Determine the [X, Y] coordinate at the center of the cell enclosing the given text.  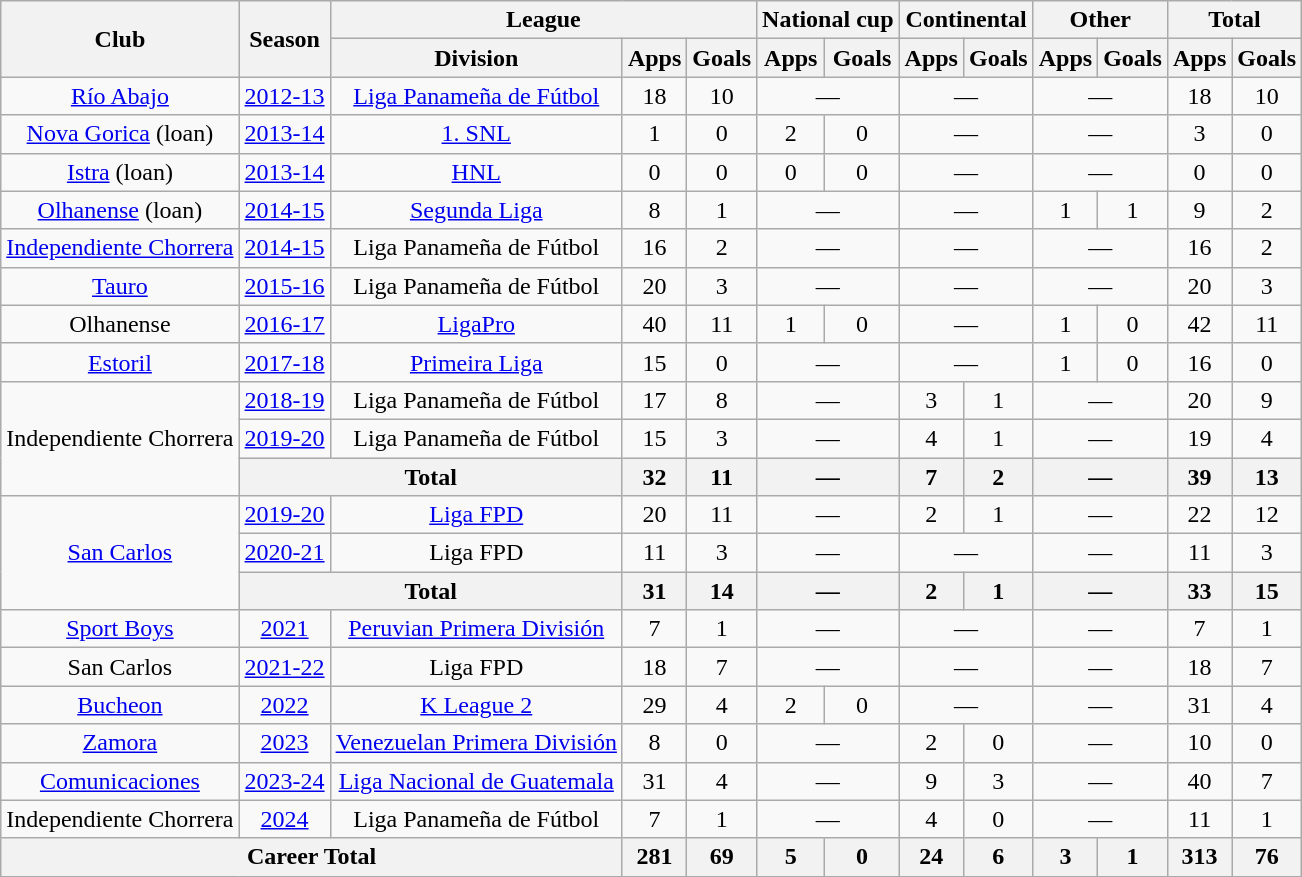
12 [1267, 515]
2024 [284, 819]
2022 [284, 705]
2021-22 [284, 667]
2015-16 [284, 286]
Olhanense [120, 324]
6 [998, 857]
42 [1199, 324]
33 [1199, 591]
Sport Boys [120, 629]
5 [791, 857]
2020-21 [284, 553]
LigaPro [476, 324]
14 [722, 591]
39 [1199, 477]
Olhanense (loan) [120, 210]
Continental [966, 20]
2012-13 [284, 96]
Division [476, 58]
19 [1199, 438]
Career Total [312, 857]
2023 [284, 743]
Comunicaciones [120, 781]
Estoril [120, 362]
22 [1199, 515]
Venezuelan Primera División [476, 743]
Istra (loan) [120, 172]
17 [654, 400]
1. SNL [476, 134]
K League 2 [476, 705]
Segunda Liga [476, 210]
69 [722, 857]
Río Abajo [120, 96]
Primeira Liga [476, 362]
Bucheon [120, 705]
32 [654, 477]
National cup [828, 20]
29 [654, 705]
League [543, 20]
2018-19 [284, 400]
HNL [476, 172]
76 [1267, 857]
Zamora [120, 743]
Peruvian Primera División [476, 629]
Other [1100, 20]
313 [1199, 857]
2016-17 [284, 324]
Tauro [120, 286]
2017-18 [284, 362]
2021 [284, 629]
Season [284, 39]
24 [931, 857]
281 [654, 857]
Club [120, 39]
Nova Gorica (loan) [120, 134]
Liga Nacional de Guatemala [476, 781]
13 [1267, 477]
2023-24 [284, 781]
